Locate the cell with the specified text and output its (x, y) center coordinate. 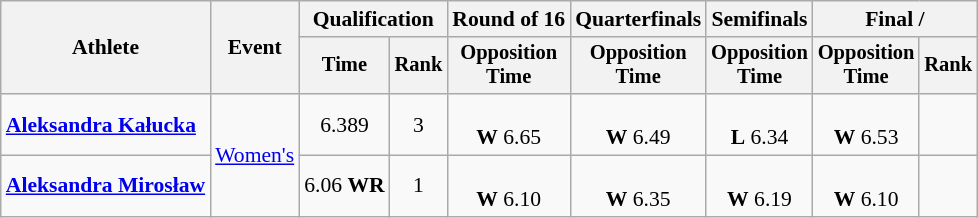
W 6.65 (508, 124)
Semifinals (760, 19)
Women's (254, 155)
W 6.49 (638, 124)
6.389 (344, 124)
Event (254, 48)
3 (419, 124)
Quarterfinals (638, 19)
W 6.53 (866, 124)
Qualification (373, 19)
Round of 16 (508, 19)
W 6.19 (760, 186)
Athlete (106, 48)
Time (344, 66)
Aleksandra Mirosław (106, 186)
W 6.35 (638, 186)
Aleksandra Kałucka (106, 124)
L 6.34 (760, 124)
1 (419, 186)
6.06 WR (344, 186)
Final / (895, 19)
